Identify which cell holds the provided text, then report its [X, Y] central coordinate. 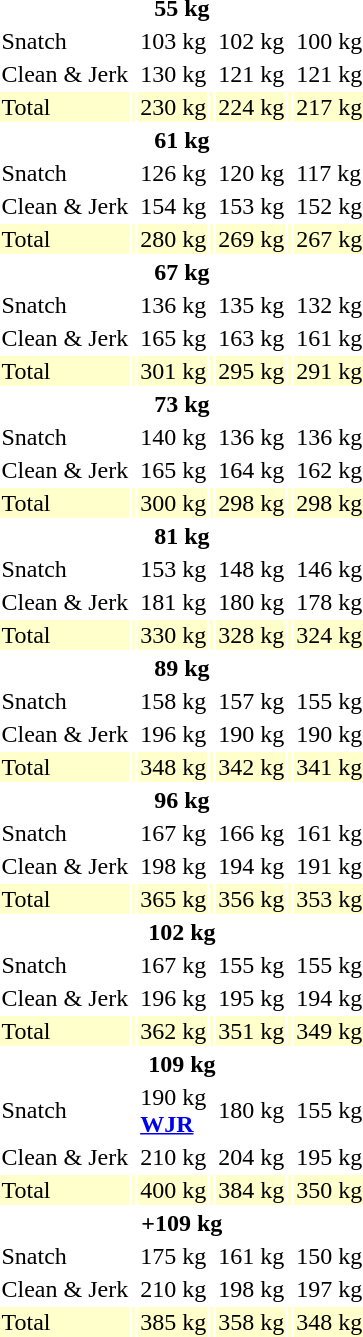
280 kg [174, 239]
301 kg [174, 371]
300 kg [174, 503]
154 kg [174, 206]
328 kg [252, 635]
126 kg [174, 173]
121 kg [252, 74]
298 kg [252, 503]
190 kgWJR [174, 1110]
181 kg [174, 602]
157 kg [252, 701]
175 kg [174, 1256]
269 kg [252, 239]
385 kg [174, 1322]
148 kg [252, 569]
362 kg [174, 1031]
295 kg [252, 371]
158 kg [174, 701]
135 kg [252, 305]
140 kg [174, 437]
342 kg [252, 767]
204 kg [252, 1157]
230 kg [174, 107]
194 kg [252, 866]
365 kg [174, 899]
164 kg [252, 470]
224 kg [252, 107]
356 kg [252, 899]
102 kg [252, 41]
120 kg [252, 173]
358 kg [252, 1322]
161 kg [252, 1256]
400 kg [174, 1190]
166 kg [252, 833]
195 kg [252, 998]
348 kg [174, 767]
130 kg [174, 74]
384 kg [252, 1190]
351 kg [252, 1031]
155 kg [252, 965]
190 kg [252, 734]
163 kg [252, 338]
103 kg [174, 41]
330 kg [174, 635]
